Find where the given text appears and provide that cell's center as [X, Y] coordinate. 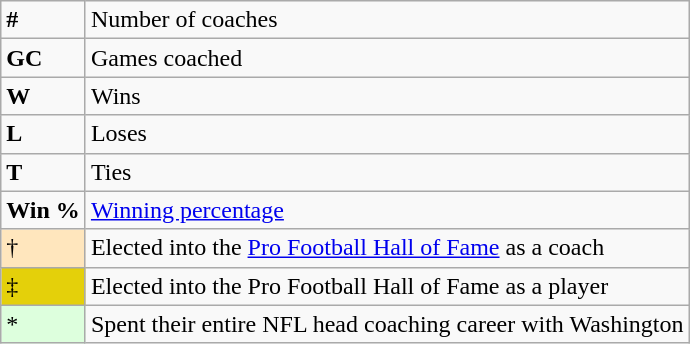
Winning percentage [387, 210]
Wins [387, 96]
T [44, 172]
† [44, 248]
GC [44, 58]
Ties [387, 172]
Elected into the Pro Football Hall of Fame as a coach [387, 248]
‡ [44, 286]
Win % [44, 210]
* [44, 324]
L [44, 134]
W [44, 96]
Elected into the Pro Football Hall of Fame as a player [387, 286]
Number of coaches [387, 20]
Spent their entire NFL head coaching career with Washington [387, 324]
Games coached [387, 58]
# [44, 20]
Loses [387, 134]
